Output the (X, Y) coordinate of the center of the cell containing the given text.  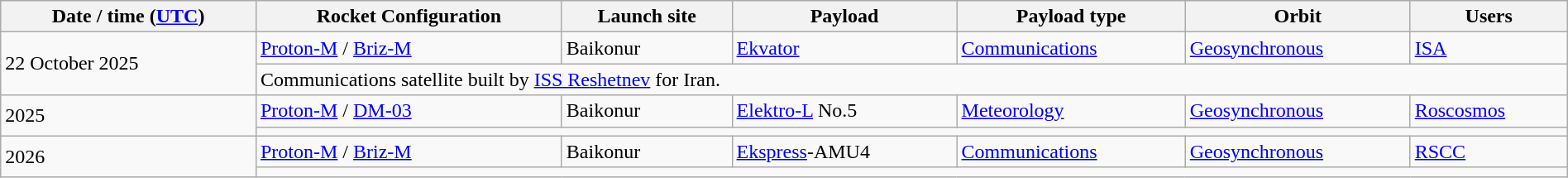
Date / time (UTC) (129, 17)
Ekspress-AMU4 (844, 152)
22 October 2025 (129, 64)
Payload type (1071, 17)
Launch site (647, 17)
2026 (129, 156)
Communications satellite built by ISS Reshetnev for Iran. (911, 79)
Rocket Configuration (409, 17)
Elektro-L No.5 (844, 111)
Users (1489, 17)
Roscosmos (1489, 111)
Ekvator (844, 48)
RSCC (1489, 152)
2025 (129, 116)
Orbit (1298, 17)
Proton-M / DM-03 (409, 111)
Meteorology (1071, 111)
Payload (844, 17)
ISA (1489, 48)
